Pinpoint the cell where the given text exists, returning its [x, y] midpoint coordinate. 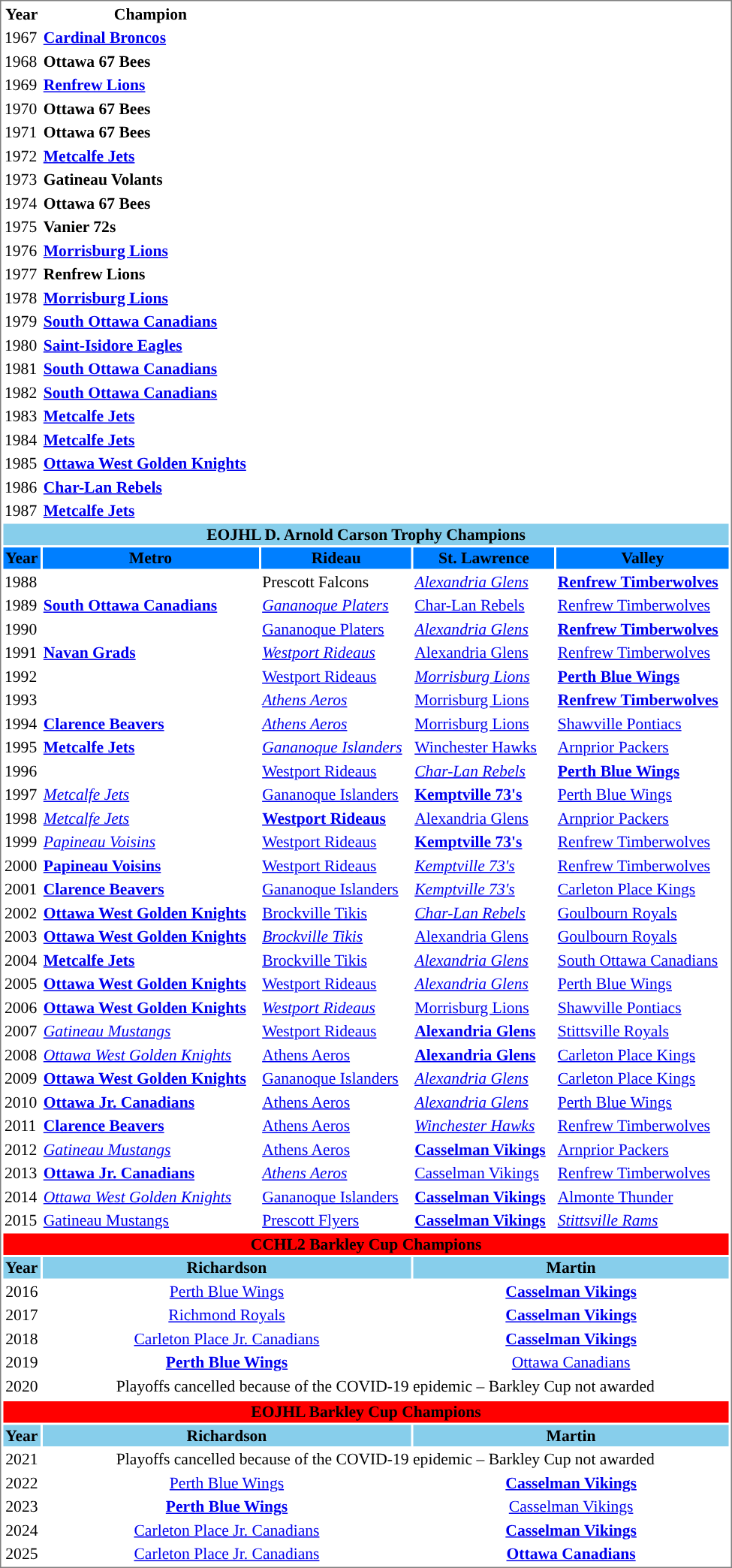
1989 [21, 605]
2015 [21, 1220]
1988 [21, 581]
2017 [21, 1315]
1993 [21, 700]
2010 [21, 1102]
2004 [21, 960]
1991 [21, 653]
Stittsville Rams [643, 1220]
2007 [21, 1031]
Valley [643, 558]
Prescott Flyers [336, 1220]
1967 [21, 38]
2009 [21, 1078]
1981 [21, 369]
1996 [21, 770]
2011 [21, 1126]
Prescott Falcons [336, 581]
1986 [21, 487]
2001 [21, 889]
Navan Grads [150, 653]
Richmond Royals [227, 1315]
2023 [21, 1506]
2022 [21, 1482]
2025 [21, 1554]
1983 [21, 416]
1972 [21, 156]
1985 [21, 463]
1971 [21, 132]
1982 [21, 392]
2019 [21, 1362]
2000 [21, 865]
1970 [21, 108]
Cardinal Broncos [150, 38]
1975 [21, 227]
Vanier 72s [150, 227]
1969 [21, 85]
2018 [21, 1338]
2003 [21, 936]
Rideau [336, 558]
Stittsville Royals [643, 1031]
EOJHL Barkley Cup Champions [366, 1412]
Almonte Thunder [643, 1197]
1997 [21, 795]
2024 [21, 1530]
1973 [21, 179]
1987 [21, 511]
2002 [21, 913]
2021 [21, 1459]
2012 [21, 1149]
2020 [21, 1386]
1974 [21, 203]
1992 [21, 676]
1990 [21, 629]
2016 [21, 1292]
2006 [21, 1008]
EOJHL D. Arnold Carson Trophy Champions [366, 535]
1968 [21, 62]
2014 [21, 1197]
1977 [21, 274]
1979 [21, 321]
1999 [21, 842]
Saint-Isidore Eagles [150, 345]
1976 [21, 251]
CCHL2 Barkley Cup Champions [366, 1244]
1998 [21, 819]
Champion [150, 14]
1978 [21, 297]
2013 [21, 1173]
1980 [21, 345]
Gatineau Volants [150, 179]
2008 [21, 1054]
1995 [21, 747]
St. Lawrence [484, 558]
Metro [150, 558]
1984 [21, 440]
2005 [21, 984]
1994 [21, 724]
